Capture the cell that displays the provided text and extract its [X, Y] central coordinate. 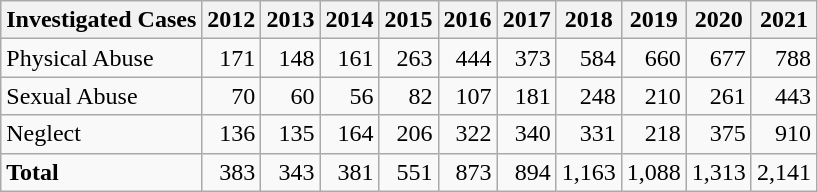
660 [654, 58]
2019 [654, 20]
2021 [784, 20]
171 [232, 58]
Investigated Cases [102, 20]
584 [588, 58]
873 [468, 172]
894 [526, 172]
60 [290, 96]
331 [588, 134]
Physical Abuse [102, 58]
261 [718, 96]
Total [102, 172]
2012 [232, 20]
343 [290, 172]
56 [350, 96]
206 [408, 134]
1,163 [588, 172]
2020 [718, 20]
383 [232, 172]
Neglect [102, 134]
136 [232, 134]
2,141 [784, 172]
381 [350, 172]
373 [526, 58]
677 [718, 58]
375 [718, 134]
2014 [350, 20]
443 [784, 96]
181 [526, 96]
788 [784, 58]
263 [408, 58]
161 [350, 58]
2015 [408, 20]
444 [468, 58]
210 [654, 96]
164 [350, 134]
Sexual Abuse [102, 96]
70 [232, 96]
107 [468, 96]
1,088 [654, 172]
248 [588, 96]
82 [408, 96]
1,313 [718, 172]
2018 [588, 20]
2013 [290, 20]
551 [408, 172]
135 [290, 134]
2017 [526, 20]
218 [654, 134]
148 [290, 58]
340 [526, 134]
322 [468, 134]
910 [784, 134]
2016 [468, 20]
